Determine the [X, Y] coordinate at the center of the cell enclosing the given text.  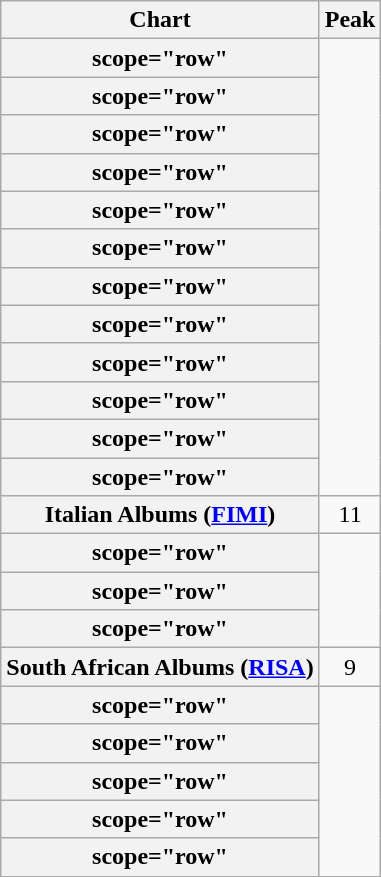
11 [350, 515]
Peak [350, 20]
Chart [160, 20]
South African Albums (RISA) [160, 667]
9 [350, 667]
Italian Albums (FIMI) [160, 515]
